Output the [X, Y] coordinate of the center of the cell containing the given text.  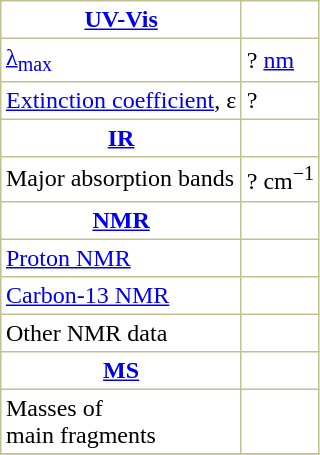
? cm−1 [280, 179]
UV-Vis [122, 20]
Carbon-13 NMR [122, 295]
Proton NMR [122, 258]
IR [122, 139]
? [280, 101]
MS [122, 370]
NMR [122, 220]
Masses of main fragments [122, 421]
Major absorption bands [122, 179]
Other NMR data [122, 333]
Extinction coefficient, ε [122, 101]
? nm [280, 60]
λmax [122, 60]
